Detect which cell encompasses the target text, then output its [x, y] center coordinate. 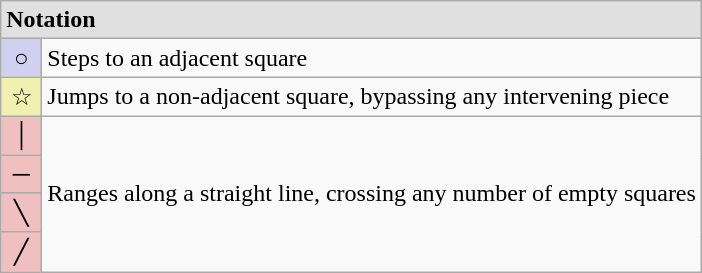
─ [22, 173]
Steps to an adjacent square [372, 58]
Ranges along a straight line, crossing any number of empty squares [372, 194]
│ [22, 135]
○ [22, 58]
☆ [22, 97]
Jumps to a non-adjacent square, bypassing any intervening piece [372, 97]
╱ [22, 252]
Notation [352, 20]
╲ [22, 213]
